Capture the cell that displays the provided text and extract its [X, Y] central coordinate. 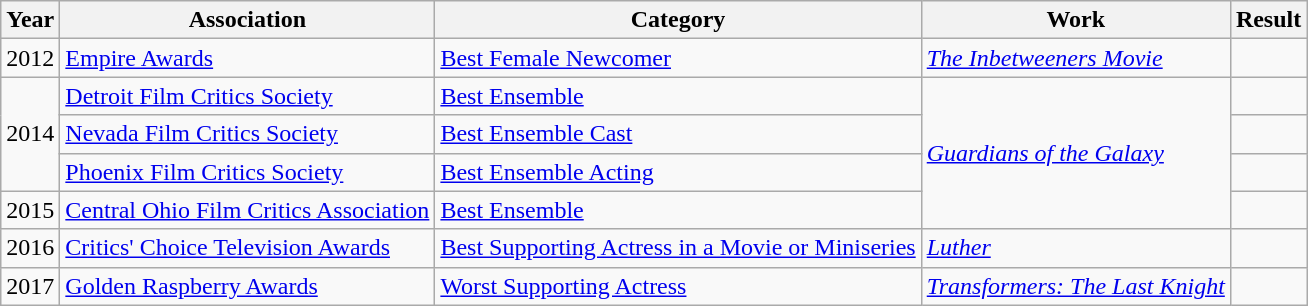
Nevada Film Critics Society [248, 134]
Best Ensemble Acting [678, 172]
Transformers: The Last Knight [1076, 286]
Phoenix Film Critics Society [248, 172]
Result [1268, 20]
2012 [30, 58]
Best Supporting Actress in a Movie or Miniseries [678, 248]
Guardians of the Galaxy [1076, 153]
Best Female Newcomer [678, 58]
Critics' Choice Television Awards [248, 248]
Year [30, 20]
Worst Supporting Actress [678, 286]
Category [678, 20]
Luther [1076, 248]
2016 [30, 248]
2015 [30, 210]
Detroit Film Critics Society [248, 96]
Work [1076, 20]
Central Ohio Film Critics Association [248, 210]
Empire Awards [248, 58]
Golden Raspberry Awards [248, 286]
2017 [30, 286]
Association [248, 20]
Best Ensemble Cast [678, 134]
The Inbetweeners Movie [1076, 58]
2014 [30, 134]
